Extract the (X, Y) coordinate from the center of the cell holding the provided text.  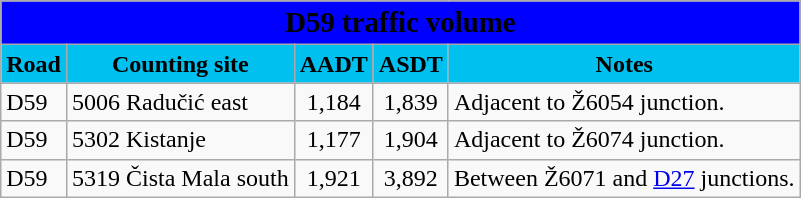
Adjacent to Ž6074 junction. (624, 140)
1,177 (334, 140)
1,839 (410, 102)
5006 Radučić east (180, 102)
1,904 (410, 140)
5319 Čista Mala south (180, 178)
Notes (624, 64)
1,184 (334, 102)
Counting site (180, 64)
5302 Kistanje (180, 140)
3,892 (410, 178)
AADT (334, 64)
ASDT (410, 64)
Road (34, 64)
Adjacent to Ž6054 junction. (624, 102)
1,921 (334, 178)
D59 traffic volume (400, 23)
Between Ž6071 and D27 junctions. (624, 178)
